Capture the cell that displays the provided text and extract its (x, y) central coordinate. 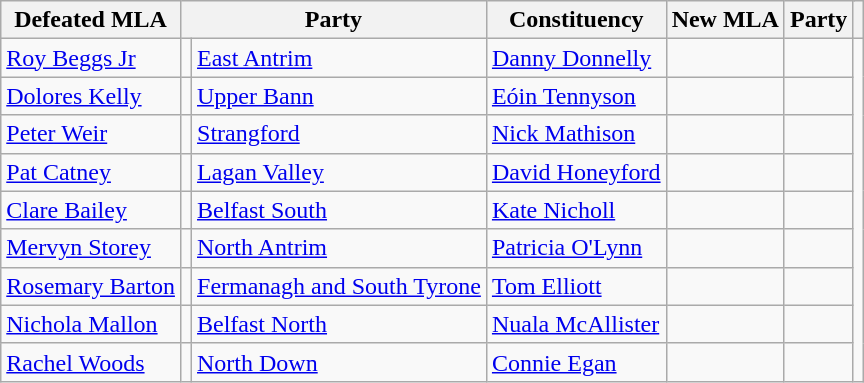
Rachel Woods (91, 362)
Connie Egan (576, 362)
Peter Weir (91, 134)
Mervyn Storey (91, 248)
David Honeyford (576, 172)
Nick Mathison (576, 134)
Eóin Tennyson (576, 96)
Nichola Mallon (91, 324)
Kate Nicholl (576, 210)
Defeated MLA (91, 20)
Lagan Valley (340, 172)
Tom Elliott (576, 286)
Belfast North (340, 324)
Constituency (576, 20)
Dolores Kelly (91, 96)
Strangford (340, 134)
Patricia O'Lynn (576, 248)
Belfast South (340, 210)
Danny Donnelly (576, 58)
East Antrim (340, 58)
Clare Bailey (91, 210)
Nuala McAllister (576, 324)
Fermanagh and South Tyrone (340, 286)
Upper Bann (340, 96)
North Down (340, 362)
North Antrim (340, 248)
Pat Catney (91, 172)
Rosemary Barton (91, 286)
New MLA (725, 20)
Roy Beggs Jr (91, 58)
